Provide the [x, y] coordinate of the cell's center where the given text is located.  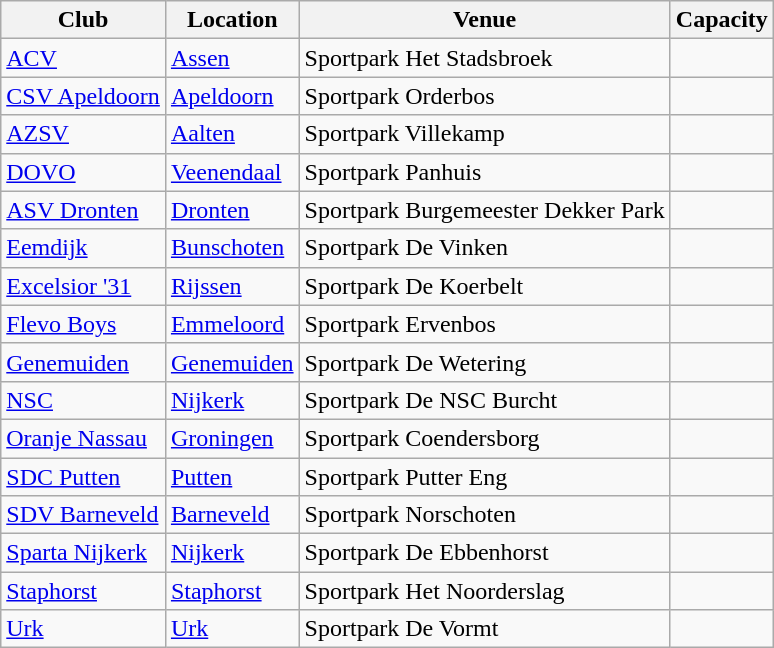
Sportpark Coendersborg [484, 438]
Rijssen [232, 286]
Sportpark De NSC Burcht [484, 400]
CSV Apeldoorn [84, 96]
Location [232, 20]
Groningen [232, 438]
Assen [232, 58]
Sportpark Panhuis [484, 172]
Eemdijk [84, 248]
Sportpark De Vinken [484, 248]
Oranje Nassau [84, 438]
Club [84, 20]
ASV Dronten [84, 210]
Putten [232, 477]
Sportpark Het Noorderslag [484, 591]
ACV [84, 58]
Venue [484, 20]
Sportpark Burgemeester Dekker Park [484, 210]
Sportpark Norschoten [484, 515]
Sportpark Ervenbos [484, 324]
Sportpark Orderbos [484, 96]
SDV Barneveld [84, 515]
Sportpark De Wetering [484, 362]
Flevo Boys [84, 324]
Sportpark De Ebbenhorst [484, 553]
DOVO [84, 172]
Capacity [722, 20]
Emmeloord [232, 324]
Apeldoorn [232, 96]
Sportpark De Vormt [484, 629]
Veenendaal [232, 172]
Excelsior '31 [84, 286]
Sparta Nijkerk [84, 553]
Barneveld [232, 515]
Sportpark Het Stadsbroek [484, 58]
AZSV [84, 134]
SDC Putten [84, 477]
Sportpark Putter Eng [484, 477]
NSC [84, 400]
Aalten [232, 134]
Sportpark Villekamp [484, 134]
Dronten [232, 210]
Sportpark De Koerbelt [484, 286]
Bunschoten [232, 248]
